For the text-containing cell, return its midpoint in (X, Y) coordinate format. 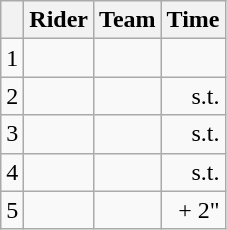
1 (12, 58)
4 (12, 172)
2 (12, 96)
+ 2" (193, 210)
Rider (59, 20)
Time (193, 20)
5 (12, 210)
Team (128, 20)
3 (12, 134)
